Determine the (x, y) coordinate at the center of the cell enclosing the given text.  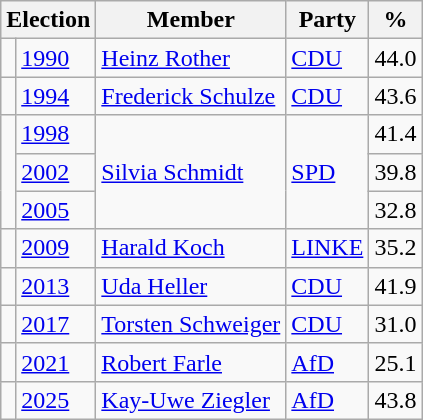
2025 (56, 400)
2009 (56, 248)
32.8 (396, 210)
Frederick Schulze (191, 96)
Silvia Schmidt (191, 172)
2017 (56, 324)
Harald Koch (191, 248)
Uda Heller (191, 286)
SPD (328, 172)
Kay-Uwe Ziegler (191, 400)
1998 (56, 134)
% (396, 20)
31.0 (396, 324)
1994 (56, 96)
Election (48, 20)
39.8 (396, 172)
41.9 (396, 286)
2021 (56, 362)
LINKE (328, 248)
Party (328, 20)
Robert Farle (191, 362)
2002 (56, 172)
43.8 (396, 400)
1990 (56, 58)
Heinz Rother (191, 58)
Torsten Schweiger (191, 324)
2005 (56, 210)
41.4 (396, 134)
2013 (56, 286)
35.2 (396, 248)
Member (191, 20)
43.6 (396, 96)
25.1 (396, 362)
44.0 (396, 58)
